Capture the cell that displays the provided text and extract its [x, y] central coordinate. 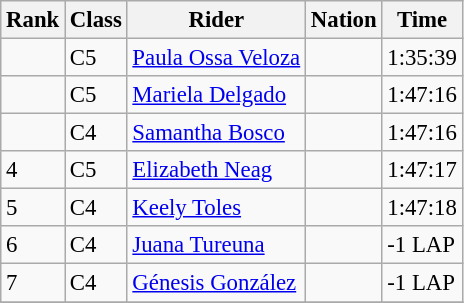
Rider [216, 20]
Rank [33, 20]
1:47:17 [422, 170]
Génesis González [216, 283]
Keely Toles [216, 208]
Mariela Delgado [216, 95]
5 [33, 208]
Samantha Bosco [216, 133]
Time [422, 20]
4 [33, 170]
Paula Ossa Veloza [216, 58]
6 [33, 245]
Juana Tureuna [216, 245]
7 [33, 283]
Elizabeth Neag [216, 170]
Class [96, 20]
1:47:18 [422, 208]
1:35:39 [422, 58]
Nation [344, 20]
